Search for the cell housing the specified text and yield its [x, y] center coordinate. 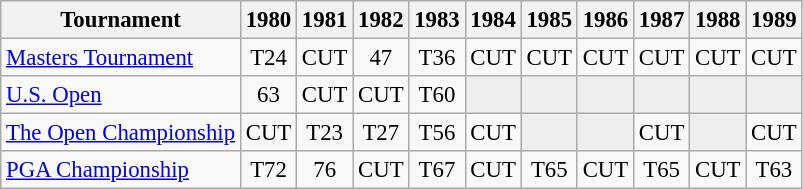
1983 [437, 20]
The Open Championship [121, 133]
T24 [268, 58]
63 [268, 95]
U.S. Open [121, 95]
1981 [325, 20]
T56 [437, 133]
1985 [549, 20]
76 [325, 170]
T36 [437, 58]
1986 [605, 20]
T27 [381, 133]
1984 [493, 20]
T63 [774, 170]
Tournament [121, 20]
47 [381, 58]
1988 [718, 20]
PGA Championship [121, 170]
1982 [381, 20]
T67 [437, 170]
1980 [268, 20]
T72 [268, 170]
1987 [661, 20]
1989 [774, 20]
T60 [437, 95]
T23 [325, 133]
Masters Tournament [121, 58]
